Provide the (X, Y) coordinate of the cell's center where the given text is located.  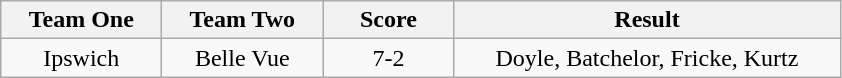
7-2 (388, 58)
Team One (82, 20)
Team Two (242, 20)
Ipswich (82, 58)
Belle Vue (242, 58)
Doyle, Batchelor, Fricke, Kurtz (647, 58)
Score (388, 20)
Result (647, 20)
